Scan for the cell matching the given text and deliver its [x, y] coordinate at center. 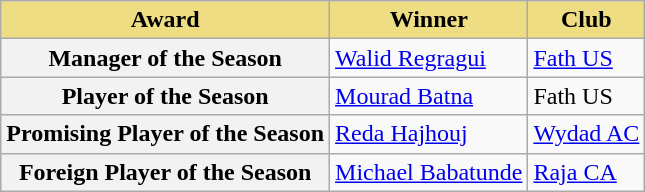
Reda Hajhouj [429, 134]
Winner [429, 20]
Player of the Season [166, 96]
Raja CA [586, 172]
Award [166, 20]
Promising Player of the Season [166, 134]
Foreign Player of the Season [166, 172]
Michael Babatunde [429, 172]
Mourad Batna [429, 96]
Manager of the Season [166, 58]
Wydad AC [586, 134]
Club [586, 20]
Walid Regragui [429, 58]
